From the cell containing the given text, extract its center point as [x, y] coordinate. 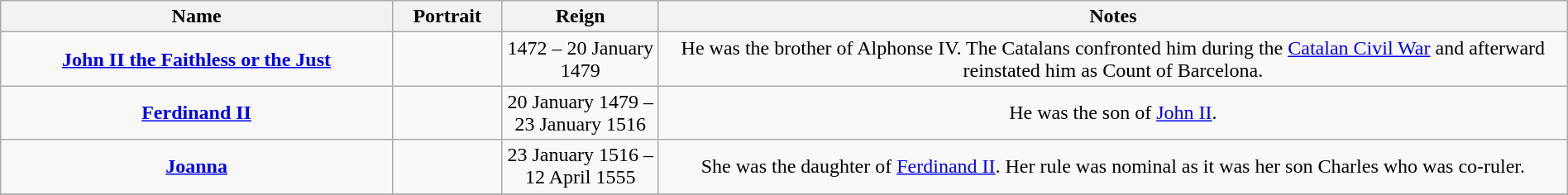
He was the son of John II. [1113, 112]
She was the daughter of Ferdinand II. Her rule was nominal as it was her son Charles who was co-ruler. [1113, 167]
Name [197, 17]
Reign [581, 17]
20 January 1479 – 23 January 1516 [581, 112]
Notes [1113, 17]
Portrait [447, 17]
He was the brother of Alphonse IV. The Catalans confronted him during the Catalan Civil War and afterward reinstated him as Count of Barcelona. [1113, 59]
Joanna [197, 167]
John II the Faithless or the Just [197, 59]
Ferdinand II [197, 112]
1472 – 20 January 1479 [581, 59]
23 January 1516 – 12 April 1555 [581, 167]
